Return [x, y] of the center of cell containing provided text 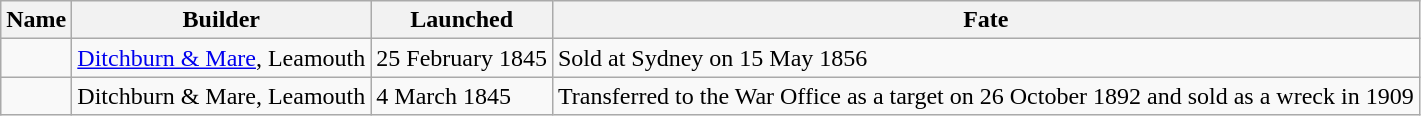
Fate [986, 20]
Launched [462, 20]
4 March 1845 [462, 96]
Name [36, 20]
Transferred to the War Office as a target on 26 October 1892 and sold as a wreck in 1909 [986, 96]
25 February 1845 [462, 58]
Sold at Sydney on 15 May 1856 [986, 58]
Builder [222, 20]
